Search for the cell housing the specified text and yield its [x, y] center coordinate. 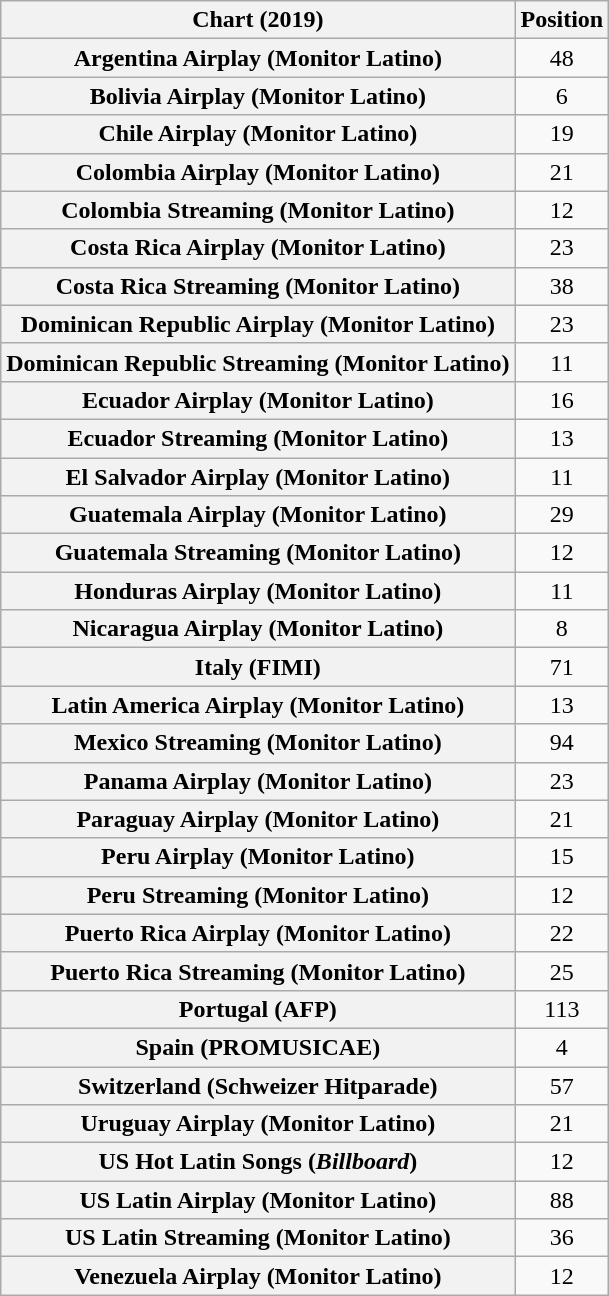
22 [562, 933]
Peru Airplay (Monitor Latino) [258, 857]
16 [562, 400]
Ecuador Airplay (Monitor Latino) [258, 400]
Costa Rica Streaming (Monitor Latino) [258, 286]
Guatemala Streaming (Monitor Latino) [258, 553]
Panama Airplay (Monitor Latino) [258, 781]
Portugal (AFP) [258, 1009]
29 [562, 515]
Uruguay Airplay (Monitor Latino) [258, 1124]
Dominican Republic Streaming (Monitor Latino) [258, 362]
Dominican Republic Airplay (Monitor Latino) [258, 324]
Guatemala Airplay (Monitor Latino) [258, 515]
Nicaragua Airplay (Monitor Latino) [258, 629]
Paraguay Airplay (Monitor Latino) [258, 819]
19 [562, 134]
94 [562, 743]
36 [562, 1238]
71 [562, 667]
Peru Streaming (Monitor Latino) [258, 895]
Chart (2019) [258, 20]
US Latin Streaming (Monitor Latino) [258, 1238]
Spain (PROMUSICAE) [258, 1047]
57 [562, 1085]
Venezuela Airplay (Monitor Latino) [258, 1276]
25 [562, 971]
Colombia Streaming (Monitor Latino) [258, 210]
Italy (FIMI) [258, 667]
48 [562, 58]
Costa Rica Airplay (Monitor Latino) [258, 248]
Colombia Airplay (Monitor Latino) [258, 172]
Puerto Rica Airplay (Monitor Latino) [258, 933]
8 [562, 629]
Argentina Airplay (Monitor Latino) [258, 58]
Ecuador Streaming (Monitor Latino) [258, 438]
US Latin Airplay (Monitor Latino) [258, 1200]
15 [562, 857]
US Hot Latin Songs (Billboard) [258, 1162]
Position [562, 20]
El Salvador Airplay (Monitor Latino) [258, 477]
Puerto Rica Streaming (Monitor Latino) [258, 971]
Honduras Airplay (Monitor Latino) [258, 591]
Switzerland (Schweizer Hitparade) [258, 1085]
Mexico Streaming (Monitor Latino) [258, 743]
4 [562, 1047]
Chile Airplay (Monitor Latino) [258, 134]
88 [562, 1200]
6 [562, 96]
38 [562, 286]
113 [562, 1009]
Latin America Airplay (Monitor Latino) [258, 705]
Bolivia Airplay (Monitor Latino) [258, 96]
